Find where the given text appears and provide that cell's center as [X, Y] coordinate. 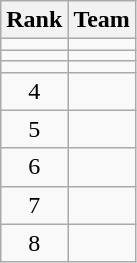
8 [34, 243]
6 [34, 167]
Rank [34, 20]
5 [34, 129]
Team [102, 20]
4 [34, 91]
7 [34, 205]
